Provide the [X, Y] coordinate of the cell's center where the given text is located.  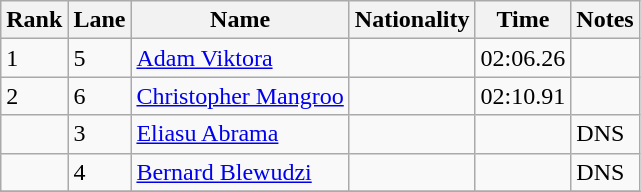
2 [34, 96]
3 [100, 134]
Bernard Blewudzi [240, 172]
Christopher Mangroo [240, 96]
6 [100, 96]
Lane [100, 20]
Nationality [412, 20]
Time [523, 20]
5 [100, 58]
Eliasu Abrama [240, 134]
Notes [605, 20]
Adam Viktora [240, 58]
Rank [34, 20]
4 [100, 172]
Name [240, 20]
02:06.26 [523, 58]
1 [34, 58]
02:10.91 [523, 96]
